Scan for the cell matching the given text and deliver its [x, y] coordinate at center. 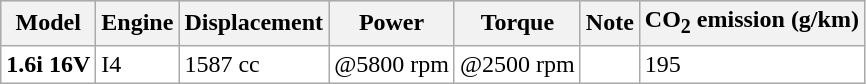
I4 [138, 64]
Engine [138, 23]
1587 cc [254, 64]
@5800 rpm [392, 64]
Power [392, 23]
195 [752, 64]
Model [48, 23]
@2500 rpm [517, 64]
1.6i 16V [48, 64]
CO2 emission (g/km) [752, 23]
Torque [517, 23]
Displacement [254, 23]
Note [610, 23]
